Identify which cell holds the provided text, then report its [X, Y] central coordinate. 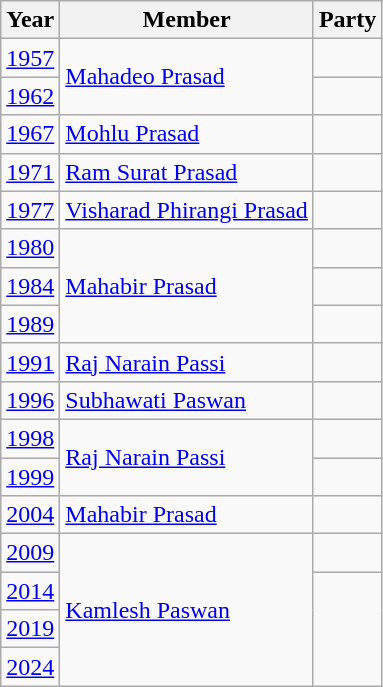
1991 [30, 362]
Visharad Phirangi Prasad [187, 210]
1980 [30, 248]
1999 [30, 477]
Mahadeo Prasad [187, 77]
1971 [30, 172]
2014 [30, 591]
1957 [30, 58]
Mohlu Prasad [187, 134]
1989 [30, 324]
Member [187, 20]
Subhawati Paswan [187, 400]
2024 [30, 667]
Kamlesh Paswan [187, 610]
Party [347, 20]
2004 [30, 515]
1962 [30, 96]
2019 [30, 629]
1967 [30, 134]
1996 [30, 400]
1998 [30, 438]
1984 [30, 286]
1977 [30, 210]
2009 [30, 553]
Ram Surat Prasad [187, 172]
Year [30, 20]
